Detect which cell encompasses the target text, then output its (X, Y) center coordinate. 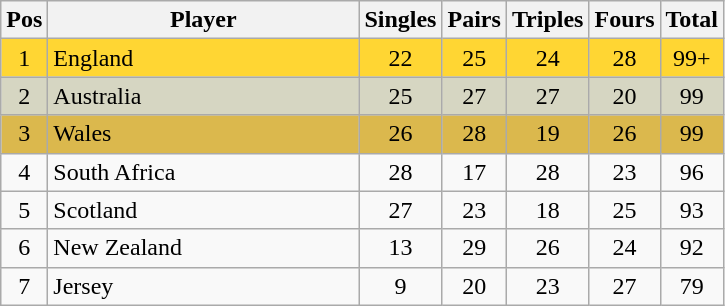
Player (204, 20)
13 (400, 248)
Pos (24, 20)
17 (474, 172)
Pairs (474, 20)
3 (24, 134)
Triples (548, 20)
93 (692, 210)
Fours (624, 20)
Scotland (204, 210)
29 (474, 248)
South Africa (204, 172)
9 (400, 286)
Jersey (204, 286)
Australia (204, 96)
1 (24, 58)
6 (24, 248)
5 (24, 210)
92 (692, 248)
99+ (692, 58)
Total (692, 20)
18 (548, 210)
Wales (204, 134)
England (204, 58)
Singles (400, 20)
96 (692, 172)
22 (400, 58)
79 (692, 286)
4 (24, 172)
2 (24, 96)
19 (548, 134)
7 (24, 286)
New Zealand (204, 248)
